Search for the cell housing the specified text and yield its (x, y) center coordinate. 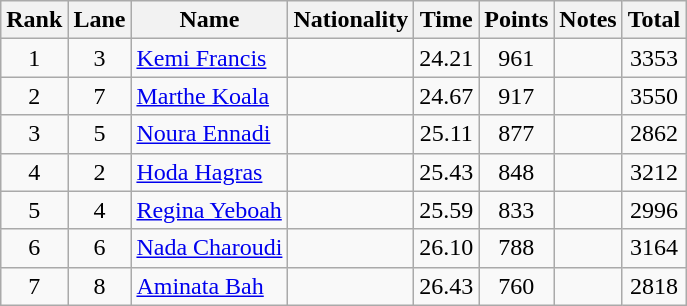
Total (654, 20)
3550 (654, 96)
Lane (100, 20)
Rank (34, 20)
Name (210, 20)
961 (516, 58)
Marthe Koala (210, 96)
760 (516, 286)
25.11 (446, 134)
788 (516, 248)
1 (34, 58)
848 (516, 172)
Notes (588, 20)
Noura Ennadi (210, 134)
3164 (654, 248)
8 (100, 286)
25.59 (446, 210)
Nada Charoudi (210, 248)
Kemi Francis (210, 58)
24.67 (446, 96)
917 (516, 96)
Time (446, 20)
Regina Yeboah (210, 210)
2818 (654, 286)
877 (516, 134)
Points (516, 20)
25.43 (446, 172)
26.10 (446, 248)
Aminata Bah (210, 286)
26.43 (446, 286)
3353 (654, 58)
2996 (654, 210)
24.21 (446, 58)
2862 (654, 134)
Hoda Hagras (210, 172)
833 (516, 210)
3212 (654, 172)
Nationality (351, 20)
